Output the (X, Y) coordinate of the center of the cell containing the given text.  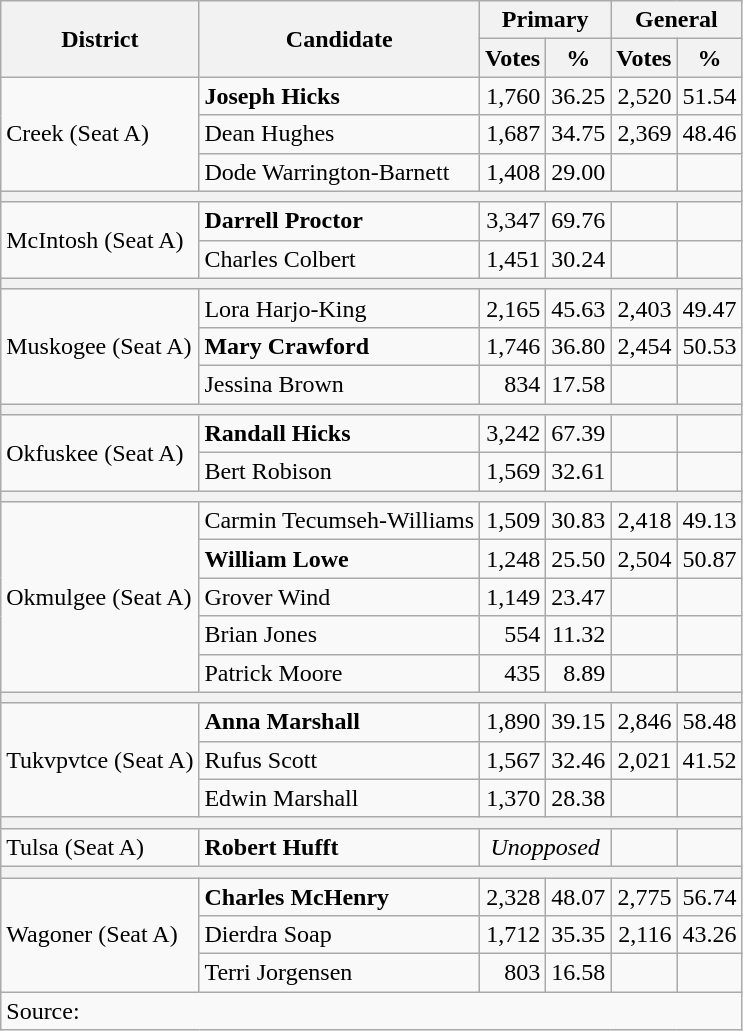
1,567 (513, 760)
Mary Crawford (340, 346)
58.48 (710, 722)
Terri Jorgensen (340, 973)
Creek (Seat A) (100, 134)
1,760 (513, 96)
Joseph Hicks (340, 96)
50.53 (710, 346)
McIntosh (Seat A) (100, 240)
39.15 (578, 722)
1,451 (513, 259)
30.83 (578, 521)
Dierdra Soap (340, 935)
35.35 (578, 935)
Darrell Proctor (340, 221)
Dode Warrington-Barnett (340, 172)
Patrick Moore (340, 673)
Carmin Tecumseh-Williams (340, 521)
Source: (372, 1011)
3,347 (513, 221)
District (100, 39)
2,021 (644, 760)
3,242 (513, 434)
34.75 (578, 134)
Okfuskee (Seat A) (100, 453)
23.47 (578, 597)
Tukvpvtce (Seat A) (100, 760)
29.00 (578, 172)
Grover Wind (340, 597)
General (676, 20)
Muskogee (Seat A) (100, 346)
Unopposed (546, 847)
2,418 (644, 521)
William Lowe (340, 559)
1,569 (513, 472)
30.24 (578, 259)
1,890 (513, 722)
554 (513, 635)
2,520 (644, 96)
32.61 (578, 472)
16.58 (578, 973)
Wagoner (Seat A) (100, 935)
49.13 (710, 521)
28.38 (578, 798)
Bert Robison (340, 472)
Lora Harjo-King (340, 308)
Candidate (340, 39)
1,149 (513, 597)
2,328 (513, 897)
1,712 (513, 935)
2,846 (644, 722)
Edwin Marshall (340, 798)
50.87 (710, 559)
17.58 (578, 384)
41.52 (710, 760)
2,369 (644, 134)
2,775 (644, 897)
8.89 (578, 673)
43.26 (710, 935)
48.46 (710, 134)
1,687 (513, 134)
Charles McHenry (340, 897)
Anna Marshall (340, 722)
Rufus Scott (340, 760)
56.74 (710, 897)
11.32 (578, 635)
49.47 (710, 308)
Jessina Brown (340, 384)
Tulsa (Seat A) (100, 847)
1,248 (513, 559)
Randall Hicks (340, 434)
Dean Hughes (340, 134)
Primary (546, 20)
36.25 (578, 96)
834 (513, 384)
2,403 (644, 308)
2,116 (644, 935)
803 (513, 973)
Charles Colbert (340, 259)
1,509 (513, 521)
2,165 (513, 308)
1,746 (513, 346)
45.63 (578, 308)
Brian Jones (340, 635)
Okmulgee (Seat A) (100, 597)
67.39 (578, 434)
48.07 (578, 897)
1,408 (513, 172)
1,370 (513, 798)
36.80 (578, 346)
51.54 (710, 96)
2,504 (644, 559)
32.46 (578, 760)
435 (513, 673)
25.50 (578, 559)
69.76 (578, 221)
2,454 (644, 346)
Robert Hufft (340, 847)
